Extract the (x, y) coordinate from the center of the cell holding the provided text.  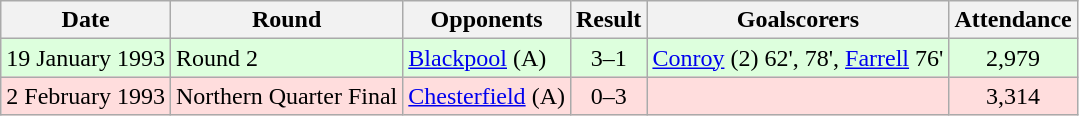
3–1 (608, 58)
Goalscorers (798, 20)
2,979 (1013, 58)
2 February 1993 (86, 96)
Round 2 (286, 58)
Result (608, 20)
0–3 (608, 96)
Round (286, 20)
3,314 (1013, 96)
Chesterfield (A) (487, 96)
Opponents (487, 20)
Conroy (2) 62', 78', Farrell 76' (798, 58)
Attendance (1013, 20)
Blackpool (A) (487, 58)
19 January 1993 (86, 58)
Date (86, 20)
Northern Quarter Final (286, 96)
